Find where the given text appears and provide that cell's center as (X, Y) coordinate. 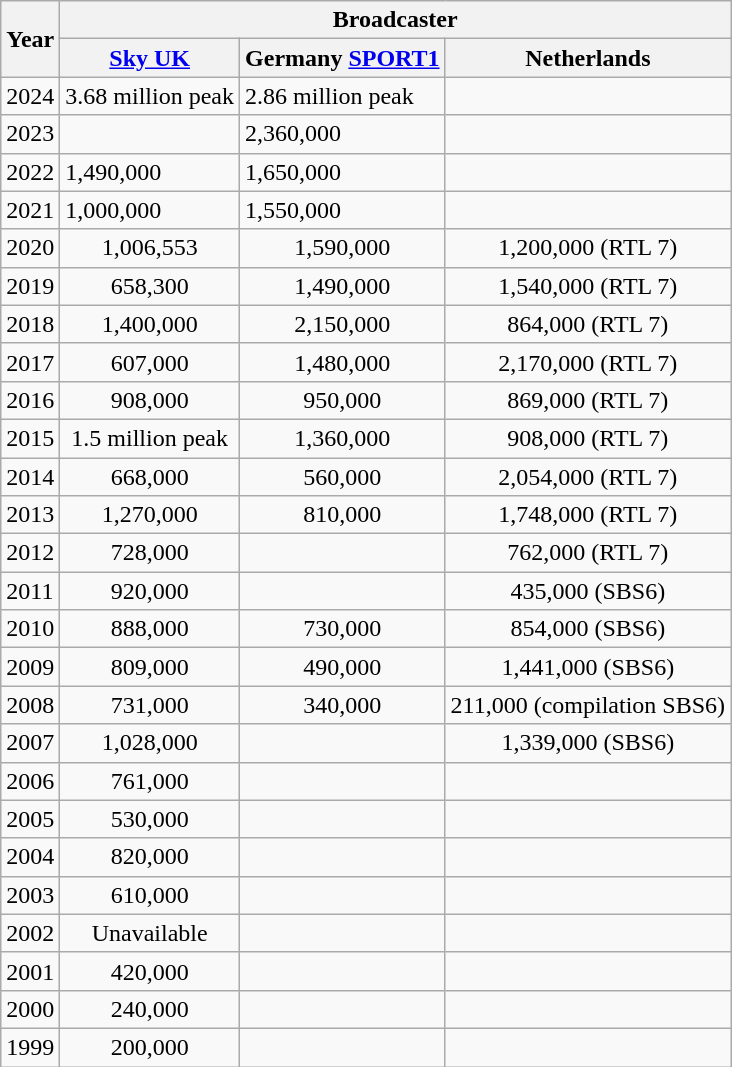
762,000 (RTL 7) (588, 553)
Netherlands (588, 58)
2016 (30, 400)
2006 (30, 781)
Unavailable (150, 933)
560,000 (343, 477)
1,000,000 (150, 210)
2003 (30, 895)
1,650,000 (343, 172)
1999 (30, 1047)
920,000 (150, 591)
869,000 (RTL 7) (588, 400)
420,000 (150, 971)
908,000 (150, 400)
1,270,000 (150, 515)
668,000 (150, 477)
1,540,000 (RTL 7) (588, 286)
211,000 (compilation SBS6) (588, 705)
2007 (30, 743)
2024 (30, 96)
730,000 (343, 629)
809,000 (150, 667)
1,441,000 (SBS6) (588, 667)
2010 (30, 629)
1,339,000 (SBS6) (588, 743)
530,000 (150, 819)
888,000 (150, 629)
Broadcaster (396, 20)
728,000 (150, 553)
1,748,000 (RTL 7) (588, 515)
1.5 million peak (150, 438)
2017 (30, 362)
864,000 (RTL 7) (588, 324)
820,000 (150, 857)
2,150,000 (343, 324)
2014 (30, 477)
2008 (30, 705)
607,000 (150, 362)
854,000 (SBS6) (588, 629)
2011 (30, 591)
761,000 (150, 781)
1,028,000 (150, 743)
658,300 (150, 286)
2009 (30, 667)
340,000 (343, 705)
2021 (30, 210)
1,550,000 (343, 210)
2023 (30, 134)
2001 (30, 971)
Germany SPORT1 (343, 58)
2015 (30, 438)
2020 (30, 248)
1,590,000 (343, 248)
2,170,000 (RTL 7) (588, 362)
200,000 (150, 1047)
490,000 (343, 667)
2002 (30, 933)
2013 (30, 515)
1,400,000 (150, 324)
2.86 million peak (343, 96)
2022 (30, 172)
2004 (30, 857)
950,000 (343, 400)
2,054,000 (RTL 7) (588, 477)
2012 (30, 553)
2000 (30, 1009)
610,000 (150, 895)
435,000 (SBS6) (588, 591)
240,000 (150, 1009)
1,480,000 (343, 362)
2,360,000 (343, 134)
3.68 million peak (150, 96)
1,200,000 (RTL 7) (588, 248)
1,360,000 (343, 438)
810,000 (343, 515)
2018 (30, 324)
1,006,553 (150, 248)
2005 (30, 819)
Year (30, 39)
731,000 (150, 705)
908,000 (RTL 7) (588, 438)
2019 (30, 286)
Sky UK (150, 58)
